Extract the [x, y] coordinate from the center of the cell holding the provided text.  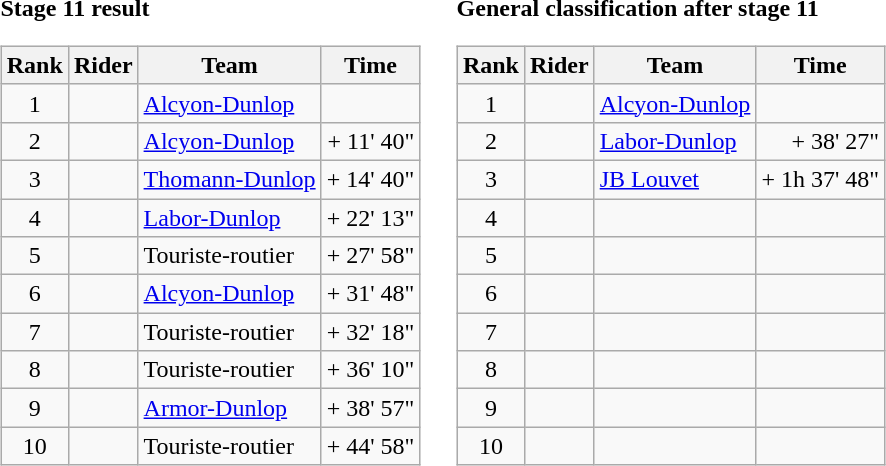
+ 22' 13" [370, 217]
Thomann-Dunlop [230, 179]
+ 11' 40" [370, 141]
JB Louvet [675, 179]
+ 32' 18" [370, 332]
+ 31' 48" [370, 294]
+ 38' 57" [370, 408]
+ 1h 37' 48" [820, 179]
+ 27' 58" [370, 256]
+ 36' 10" [370, 370]
+ 44' 58" [370, 446]
Armor-Dunlop [230, 408]
+ 38' 27" [820, 141]
+ 14' 40" [370, 179]
